Determine the (X, Y) coordinate at the center of the cell enclosing the given text.  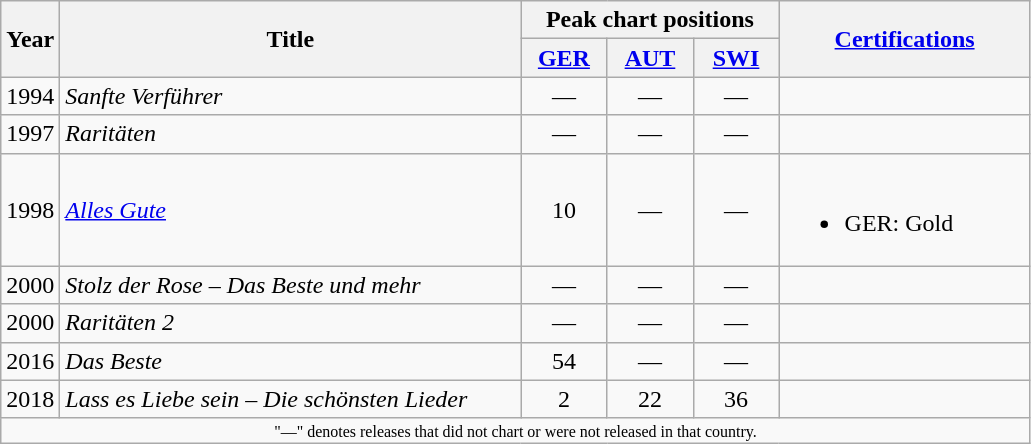
Raritäten (290, 134)
Alles Gute (290, 210)
2018 (30, 399)
Raritäten 2 (290, 323)
10 (564, 210)
Certifications (904, 39)
GER (564, 58)
1997 (30, 134)
36 (736, 399)
2 (564, 399)
Stolz der Rose – Das Beste und mehr (290, 285)
Title (290, 39)
2016 (30, 361)
Sanfte Verführer (290, 96)
AUT (650, 58)
GER: Gold (904, 210)
54 (564, 361)
Year (30, 39)
Das Beste (290, 361)
Peak chart positions (650, 20)
1998 (30, 210)
1994 (30, 96)
22 (650, 399)
Lass es Liebe sein – Die schönsten Lieder (290, 399)
SWI (736, 58)
"—" denotes releases that did not chart or were not released in that country. (516, 430)
